Locate the cell with the specified text and output its [X, Y] center coordinate. 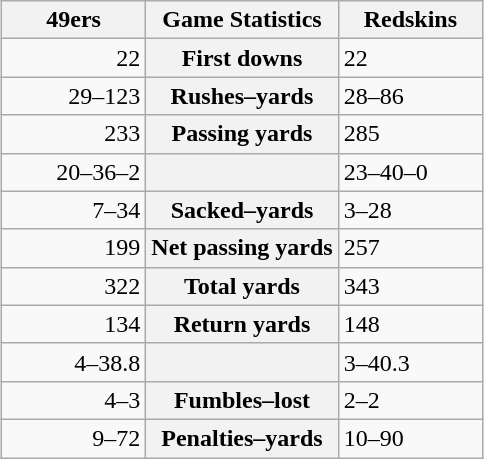
Game Statistics [242, 20]
233 [73, 134]
322 [73, 286]
7–34 [73, 210]
3–28 [410, 210]
Total yards [242, 286]
28–86 [410, 96]
3–40.3 [410, 362]
9–72 [73, 438]
Passing yards [242, 134]
49ers [73, 20]
Redskins [410, 20]
23–40–0 [410, 172]
Rushes–yards [242, 96]
20–36–2 [73, 172]
First downs [242, 58]
Return yards [242, 324]
4–3 [73, 400]
Net passing yards [242, 248]
134 [73, 324]
343 [410, 286]
199 [73, 248]
285 [410, 134]
Fumbles–lost [242, 400]
2–2 [410, 400]
10–90 [410, 438]
257 [410, 248]
148 [410, 324]
29–123 [73, 96]
Penalties–yards [242, 438]
Sacked–yards [242, 210]
4–38.8 [73, 362]
